Scan for the cell matching the given text and deliver its [X, Y] coordinate at center. 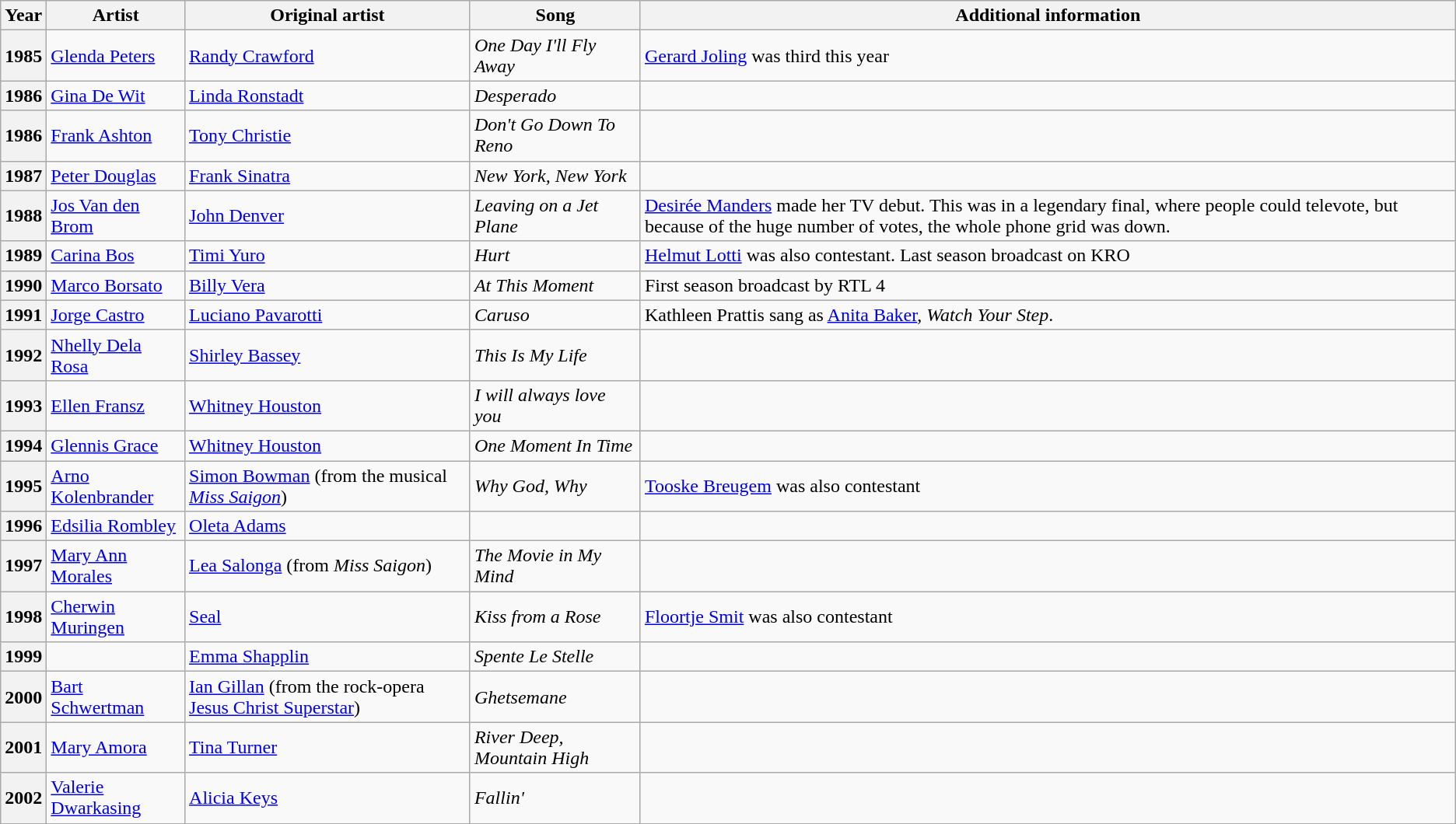
The Movie in My Mind [555, 566]
Gerard Joling was third this year [1048, 56]
Spente Le Stelle [555, 657]
This Is My Life [555, 354]
Frank Ashton [116, 135]
1993 [23, 406]
Ellen Fransz [116, 406]
2002 [23, 798]
1985 [23, 56]
Edsilia Rombley [116, 526]
1998 [23, 617]
Seal [328, 617]
Linda Ronstadt [328, 96]
Mary Amora [116, 748]
New York, New York [555, 176]
Floortje Smit was also contestant [1048, 617]
Hurt [555, 256]
Don't Go Down To Reno [555, 135]
Tina Turner [328, 748]
River Deep, Mountain High [555, 748]
1996 [23, 526]
One Day I'll Fly Away [555, 56]
2000 [23, 697]
1995 [23, 485]
Year [23, 16]
Mary Ann Morales [116, 566]
Desperado [555, 96]
1988 [23, 216]
1990 [23, 285]
Tooske Breugem was also contestant [1048, 485]
1992 [23, 354]
Song [555, 16]
Gina De Wit [116, 96]
2001 [23, 748]
I will always love you [555, 406]
Glennis Grace [116, 445]
Artist [116, 16]
Oleta Adams [328, 526]
Glenda Peters [116, 56]
Arno Kolenbrander [116, 485]
1999 [23, 657]
Ian Gillan (from the rock-opera Jesus Christ Superstar) [328, 697]
Leaving on a Jet Plane [555, 216]
1989 [23, 256]
Tony Christie [328, 135]
Kiss from a Rose [555, 617]
Ghetsemane [555, 697]
Timi Yuro [328, 256]
Fallin' [555, 798]
Alicia Keys [328, 798]
Nhelly Dela Rosa [116, 354]
Valerie Dwarkasing [116, 798]
Marco Borsato [116, 285]
Peter Douglas [116, 176]
Kathleen Prattis sang as Anita Baker, Watch Your Step. [1048, 315]
Cherwin Muringen [116, 617]
Jos Van den Brom [116, 216]
Lea Salonga (from Miss Saigon) [328, 566]
Simon Bowman (from the musical Miss Saigon) [328, 485]
Shirley Bassey [328, 354]
One Moment In Time [555, 445]
1991 [23, 315]
Helmut Lotti was also contestant. Last season broadcast on KRO [1048, 256]
1987 [23, 176]
Jorge Castro [116, 315]
1994 [23, 445]
Luciano Pavarotti [328, 315]
Additional information [1048, 16]
Emma Shapplin [328, 657]
Carina Bos [116, 256]
Why God, Why [555, 485]
Original artist [328, 16]
Randy Crawford [328, 56]
John Denver [328, 216]
1997 [23, 566]
At This Moment [555, 285]
Caruso [555, 315]
First season broadcast by RTL 4 [1048, 285]
Frank Sinatra [328, 176]
Bart Schwertman [116, 697]
Billy Vera [328, 285]
